For the text-containing cell, return its midpoint in (x, y) coordinate format. 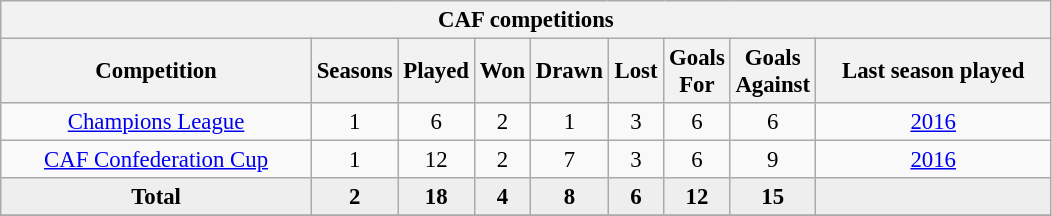
9 (772, 160)
Drawn (570, 72)
Champions League (156, 122)
15 (772, 197)
Played (436, 72)
CAF competitions (526, 20)
CAF Confederation Cup (156, 160)
Last season played (933, 72)
18 (436, 197)
Goals Against (772, 72)
8 (570, 197)
Competition (156, 72)
Total (156, 197)
Won (502, 72)
7 (570, 160)
Lost (636, 72)
Seasons (354, 72)
4 (502, 197)
Goals For (697, 72)
